Pinpoint the cell where the given text exists, returning its (x, y) midpoint coordinate. 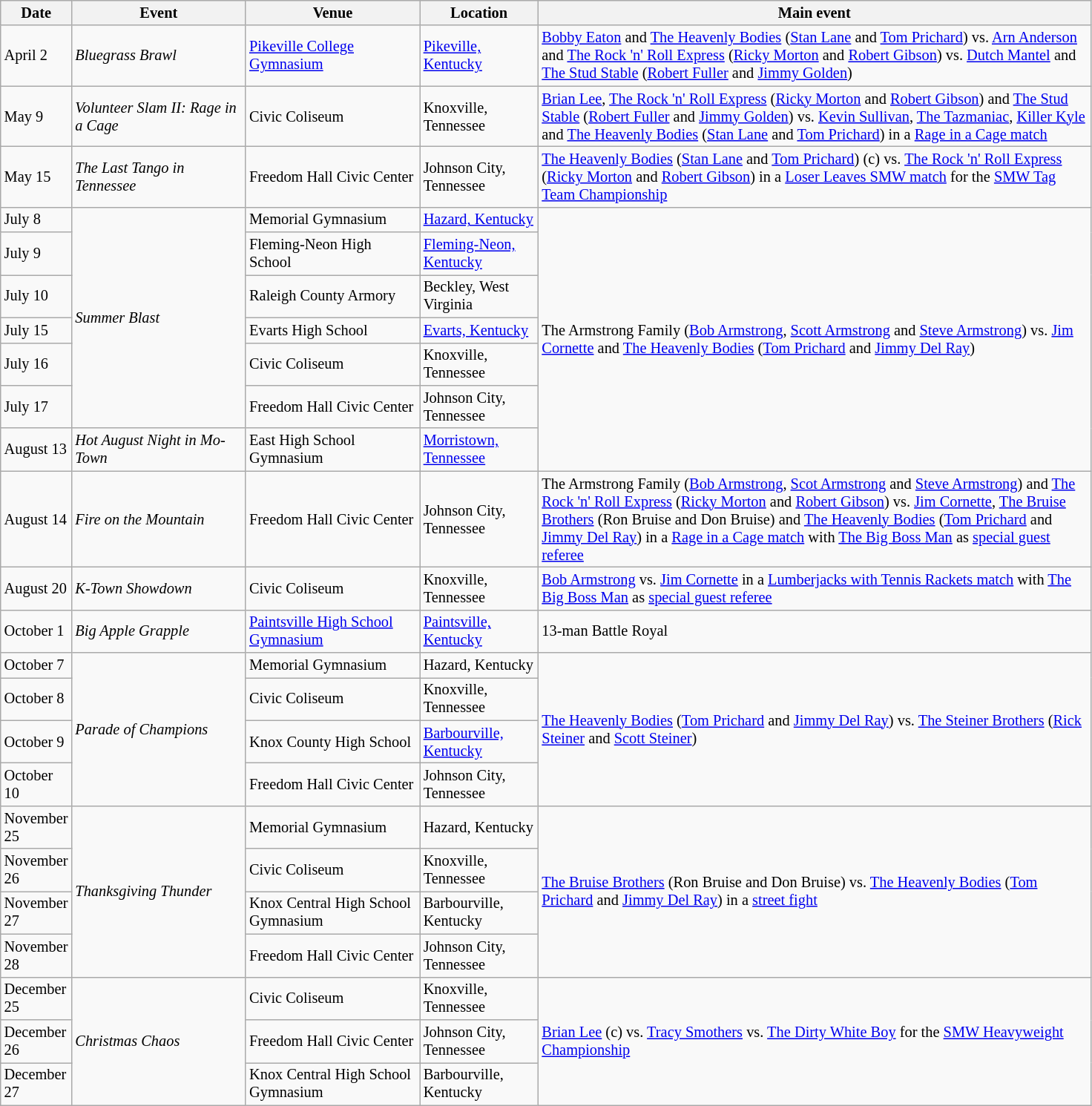
April 2 (36, 56)
Morristown, Tennessee (479, 450)
13-man Battle Royal (815, 631)
August 20 (36, 588)
October 1 (36, 631)
October 7 (36, 665)
Fire on the Mountain (159, 519)
The Armstrong Family (Bob Armstrong, Scott Armstrong and Steve Armstrong) vs. Jim Cornette and The Heavenly Bodies (Tom Prichard and Jimmy Del Ray) (815, 339)
K-Town Showdown (159, 588)
Main event (815, 13)
July 10 (36, 296)
Christmas Chaos (159, 1041)
East High School Gymnasium (332, 450)
August 13 (36, 450)
Paintsville High School Gymnasium (332, 631)
July 15 (36, 330)
August 14 (36, 519)
Big Apple Grapple (159, 631)
The Bruise Brothers (Ron Bruise and Don Bruise) vs. The Heavenly Bodies (Tom Prichard and Jimmy Del Ray) in a street fight (815, 892)
Venue (332, 13)
Bob Armstrong vs. Jim Cornette in a Lumberjacks with Tennis Rackets match with The Big Boss Man as special guest referee (815, 588)
October 10 (36, 784)
October 9 (36, 742)
July 16 (36, 364)
Date (36, 13)
The Heavenly Bodies (Tom Prichard and Jimmy Del Ray) vs. The Steiner Brothers (Rick Steiner and Scott Steiner) (815, 730)
Evarts, Kentucky (479, 330)
November 28 (36, 955)
November 27 (36, 912)
Evarts High School (332, 330)
Beckley, West Virginia (479, 296)
Pikeville, Kentucky (479, 56)
December 26 (36, 1041)
May 9 (36, 116)
July 9 (36, 254)
July 17 (36, 406)
Fleming-Neon High School (332, 254)
Location (479, 13)
Event (159, 13)
Hot August Night in Mo-Town (159, 450)
December 25 (36, 998)
Summer Blast (159, 317)
Fleming-Neon, Kentucky (479, 254)
Pikeville College Gymnasium (332, 56)
December 27 (36, 1084)
Thanksgiving Thunder (159, 892)
Paintsville, Kentucky (479, 631)
July 8 (36, 220)
November 25 (36, 827)
The Last Tango in Tennessee (159, 177)
May 15 (36, 177)
Raleigh County Armory (332, 296)
Knox County High School (332, 742)
November 26 (36, 870)
Brian Lee (c) vs. Tracy Smothers vs. The Dirty White Boy for the SMW Heavyweight Championship (815, 1041)
Bluegrass Brawl (159, 56)
October 8 (36, 699)
Parade of Champions (159, 730)
Volunteer Slam II: Rage in a Cage (159, 116)
